Return (x, y) of the center of cell containing provided text 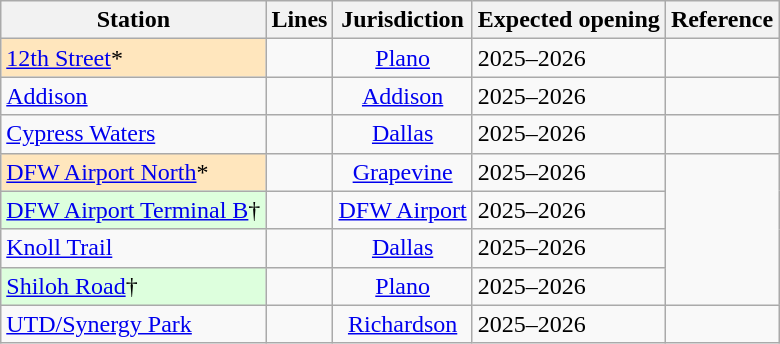
DFW Airport (402, 210)
Shiloh Road† (134, 286)
Grapevine (402, 172)
Jurisdiction (402, 20)
UTD/Synergy Park (134, 324)
DFW Airport Terminal B† (134, 210)
Richardson (402, 324)
Station (134, 20)
12th Street* (134, 58)
Expected opening (568, 20)
Lines (300, 20)
Cypress Waters (134, 134)
Knoll Trail (134, 248)
DFW Airport North* (134, 172)
Reference (722, 20)
